Extract the [x, y] coordinate from the center of the cell holding the provided text.  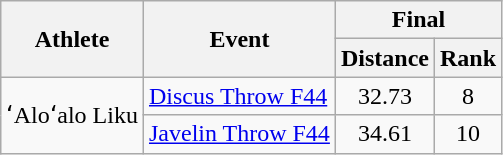
Event [239, 39]
Discus Throw F44 [239, 96]
Rank [468, 58]
32.73 [384, 96]
8 [468, 96]
ʻAloʻalo Liku [72, 115]
34.61 [384, 134]
Final [418, 20]
Javelin Throw F44 [239, 134]
Distance [384, 58]
Athlete [72, 39]
10 [468, 134]
